Find where the given text appears and provide that cell's center as (x, y) coordinate. 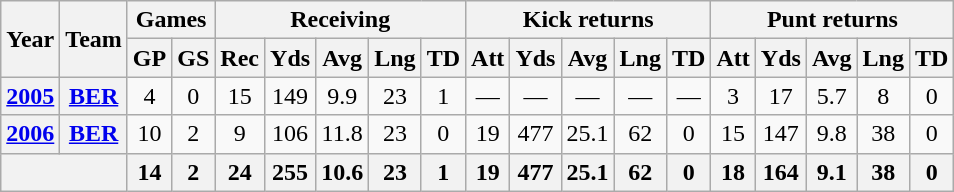
Punt returns (832, 20)
Rec (240, 58)
2005 (30, 96)
9.1 (832, 172)
Games (170, 20)
5.7 (832, 96)
4 (149, 96)
8 (883, 96)
18 (733, 172)
17 (780, 96)
11.8 (342, 134)
24 (240, 172)
9.8 (832, 134)
9 (240, 134)
3 (733, 96)
Team (94, 39)
10.6 (342, 172)
2006 (30, 134)
149 (290, 96)
164 (780, 172)
GP (149, 58)
147 (780, 134)
Year (30, 39)
255 (290, 172)
Receiving (340, 20)
106 (290, 134)
9.9 (342, 96)
GS (194, 58)
10 (149, 134)
Kick returns (588, 20)
14 (149, 172)
